Locate the cell with the specified text and output its (X, Y) center coordinate. 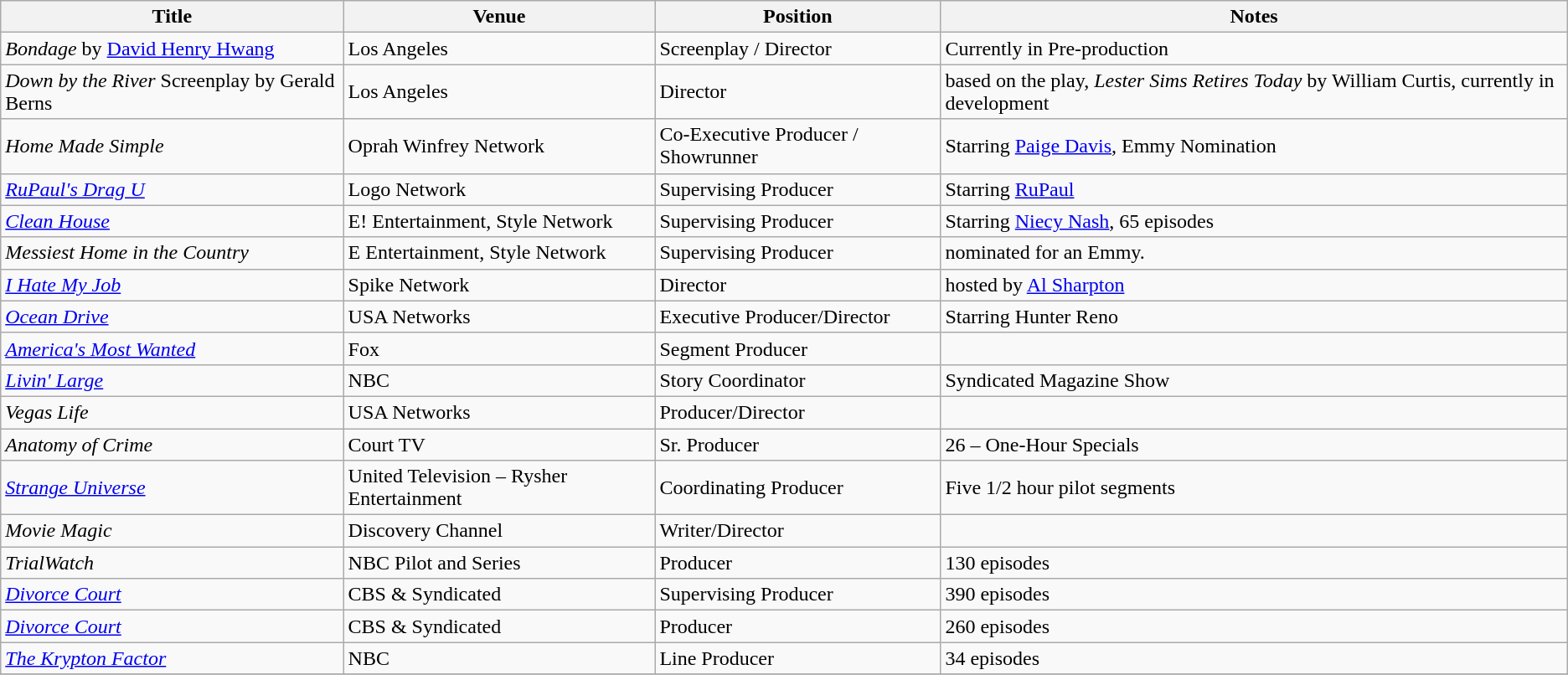
nominated for an Emmy. (1254, 253)
Currently in Pre-production (1254, 49)
NBC Pilot and Series (499, 563)
Title (173, 17)
390 episodes (1254, 595)
Writer/Director (797, 531)
Logo Network (499, 189)
hosted by Al Sharpton (1254, 285)
based on the play, Lester Sims Retires Today by William Curtis, currently in development (1254, 92)
Sr. Producer (797, 445)
Ocean Drive (173, 317)
I Hate My Job (173, 285)
Screenplay / Director (797, 49)
America's Most Wanted (173, 348)
RuPaul's Drag U (173, 189)
Starring Paige Davis, Emmy Nomination (1254, 146)
Starring RuPaul (1254, 189)
Fox (499, 348)
Co-Executive Producer / Showrunner (797, 146)
Story Coordinator (797, 380)
260 episodes (1254, 626)
Spike Network (499, 285)
The Krypton Factor (173, 658)
E! Entertainment, Style Network (499, 221)
Strange Universe (173, 487)
Position (797, 17)
Down by the River Screenplay by Gerald Berns (173, 92)
Starring Hunter Reno (1254, 317)
Livin' Large (173, 380)
Movie Magic (173, 531)
Five 1/2 hour pilot segments (1254, 487)
Starring Niecy Nash, 65 episodes (1254, 221)
Line Producer (797, 658)
26 – One-Hour Specials (1254, 445)
Bondage by David Henry Hwang (173, 49)
Home Made Simple (173, 146)
Segment Producer (797, 348)
Notes (1254, 17)
Producer/Director (797, 412)
Anatomy of Crime (173, 445)
Court TV (499, 445)
United Television – Rysher Entertainment (499, 487)
Venue (499, 17)
130 episodes (1254, 563)
TrialWatch (173, 563)
Coordinating Producer (797, 487)
Oprah Winfrey Network (499, 146)
Discovery Channel (499, 531)
Executive Producer/Director (797, 317)
Syndicated Magazine Show (1254, 380)
Vegas Life (173, 412)
Clean House (173, 221)
E Entertainment, Style Network (499, 253)
Messiest Home in the Country (173, 253)
34 episodes (1254, 658)
